Capture the cell that displays the provided text and extract its (x, y) central coordinate. 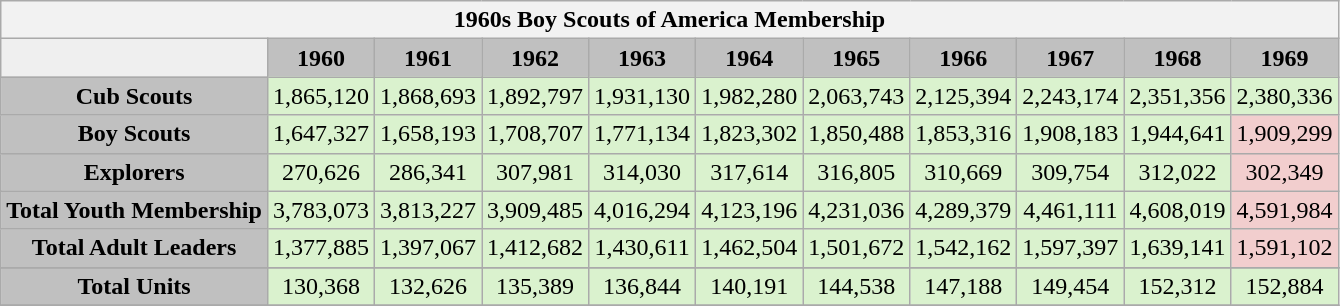
147,188 (964, 286)
1960 (320, 58)
1,868,693 (428, 96)
149,454 (1070, 286)
1,639,141 (1178, 248)
302,349 (1284, 172)
1,430,611 (642, 248)
1963 (642, 58)
286,341 (428, 172)
Boy Scouts (134, 134)
4,608,019 (1178, 210)
3,909,485 (536, 210)
1,462,504 (750, 248)
2,063,743 (856, 96)
2,351,356 (1178, 96)
4,591,984 (1284, 210)
1,658,193 (428, 134)
309,754 (1070, 172)
130,368 (320, 286)
1967 (1070, 58)
1,771,134 (642, 134)
Total Adult Leaders (134, 248)
4,289,379 (964, 210)
136,844 (642, 286)
Explorers (134, 172)
4,123,196 (750, 210)
1,412,682 (536, 248)
1,397,067 (428, 248)
1,542,162 (964, 248)
152,884 (1284, 286)
1,865,120 (320, 96)
1966 (964, 58)
1,908,183 (1070, 134)
4,461,111 (1070, 210)
Cub Scouts (134, 96)
1,931,130 (642, 96)
1,647,327 (320, 134)
1,982,280 (750, 96)
2,243,174 (1070, 96)
1,591,102 (1284, 248)
316,805 (856, 172)
1,597,397 (1070, 248)
Total Youth Membership (134, 210)
1965 (856, 58)
1964 (750, 58)
1,853,316 (964, 134)
2,380,336 (1284, 96)
1,909,299 (1284, 134)
1969 (1284, 58)
3,813,227 (428, 210)
1,850,488 (856, 134)
1,708,707 (536, 134)
1960s Boy Scouts of America Membership (670, 20)
Total Units (134, 286)
312,022 (1178, 172)
152,312 (1178, 286)
2,125,394 (964, 96)
1,823,302 (750, 134)
310,669 (964, 172)
1968 (1178, 58)
307,981 (536, 172)
1961 (428, 58)
1,892,797 (536, 96)
144,538 (856, 286)
1,944,641 (1178, 134)
4,016,294 (642, 210)
270,626 (320, 172)
4,231,036 (856, 210)
132,626 (428, 286)
314,030 (642, 172)
140,191 (750, 286)
3,783,073 (320, 210)
1,377,885 (320, 248)
1,501,672 (856, 248)
1962 (536, 58)
135,389 (536, 286)
317,614 (750, 172)
